Return [X, Y] of the center of cell containing provided text 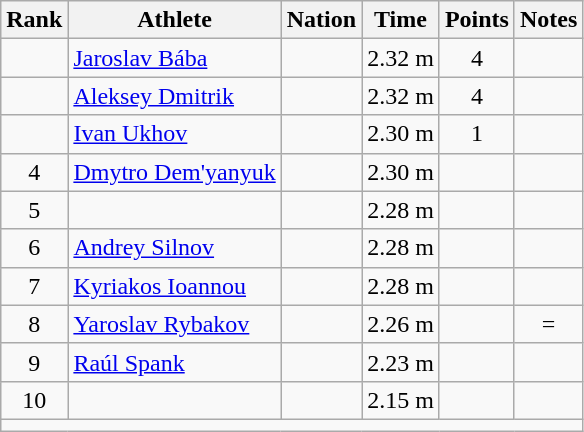
Jaroslav Bába [174, 58]
2.23 m [401, 362]
Time [401, 20]
2.26 m [401, 324]
10 [34, 400]
Nation [321, 20]
6 [34, 248]
8 [34, 324]
Notes [548, 20]
5 [34, 210]
Kyriakos Ioannou [174, 286]
Andrey Silnov [174, 248]
1 [476, 134]
7 [34, 286]
Rank [34, 20]
9 [34, 362]
Ivan Ukhov [174, 134]
Dmytro Dem'yanyuk [174, 172]
Points [476, 20]
Athlete [174, 20]
2.15 m [401, 400]
Yaroslav Rybakov [174, 324]
= [548, 324]
Aleksey Dmitrik [174, 96]
Raúl Spank [174, 362]
